Return the (x, y) coordinate for the center point of the cell that contains the specified text.  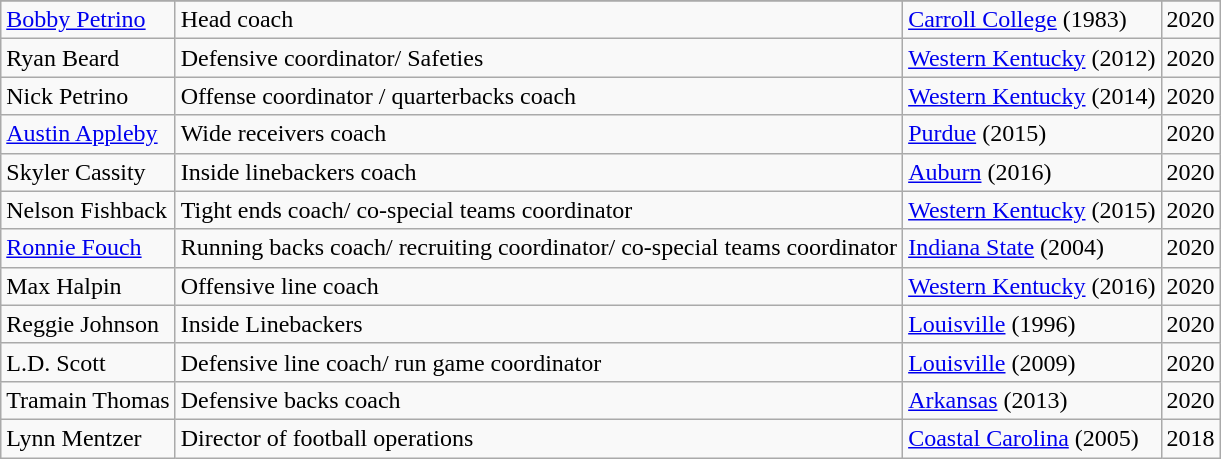
Lynn Mentzer (88, 438)
Arkansas (2013) (1032, 400)
Defensive line coach/ run game coordinator (538, 362)
Tramain Thomas (88, 400)
Ryan Beard (88, 58)
Louisville (2009) (1032, 362)
Inside linebackers coach (538, 172)
Inside Linebackers (538, 324)
Western Kentucky (2014) (1032, 96)
Western Kentucky (2012) (1032, 58)
Skyler Cassity (88, 172)
Running backs coach/ recruiting coordinator/ co-special teams coordinator (538, 248)
Louisville (1996) (1032, 324)
Defensive backs coach (538, 400)
Purdue (2015) (1032, 134)
Offense coordinator / quarterbacks coach (538, 96)
Nick Petrino (88, 96)
Coastal Carolina (2005) (1032, 438)
Offensive line coach (538, 286)
Indiana State (2004) (1032, 248)
Wide receivers coach (538, 134)
Head coach (538, 20)
Ronnie Fouch (88, 248)
Nelson Fishback (88, 210)
L.D. Scott (88, 362)
Auburn (2016) (1032, 172)
Western Kentucky (2015) (1032, 210)
Reggie Johnson (88, 324)
Western Kentucky (2016) (1032, 286)
Carroll College (1983) (1032, 20)
Director of football operations (538, 438)
Tight ends coach/ co-special teams coordinator (538, 210)
Austin Appleby (88, 134)
2018 (1190, 438)
Max Halpin (88, 286)
Defensive coordinator/ Safeties (538, 58)
Bobby Petrino (88, 20)
